Determine the (x, y) coordinate at the center of the cell enclosing the given text.  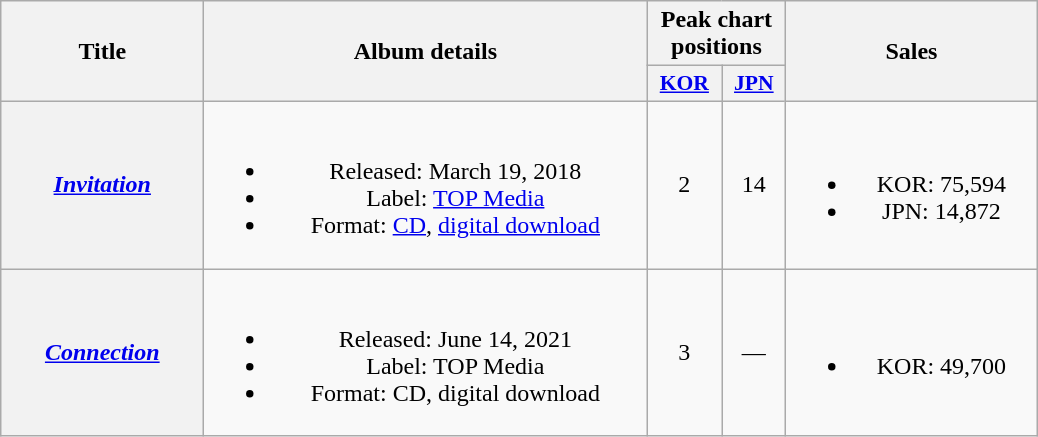
KOR: 75,594JPN: 14,872 (912, 184)
JPN (754, 84)
2 (684, 184)
Album details (426, 52)
— (754, 352)
3 (684, 352)
KOR (684, 84)
KOR: 49,700 (912, 352)
Connection (102, 352)
Title (102, 52)
Sales (912, 52)
Peak chart positions (716, 34)
Released: June 14, 2021Label: TOP MediaFormat: CD, digital download (426, 352)
14 (754, 184)
Released: March 19, 2018Label: TOP MediaFormat: CD, digital download (426, 184)
Invitation (102, 184)
